Return (X, Y) of the center of cell containing provided text 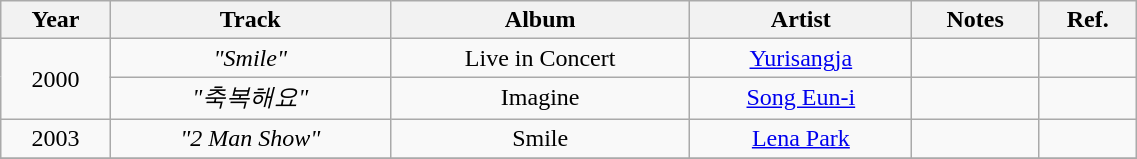
Notes (976, 20)
Yurisangja (801, 58)
Ref. (1087, 20)
Song Eun-i (801, 98)
Imagine (540, 98)
Artist (801, 20)
Track (250, 20)
2000 (56, 80)
Live in Concert (540, 58)
"축복해요" (250, 98)
"Smile" (250, 58)
"2 Man Show" (250, 138)
2003 (56, 138)
Lena Park (801, 138)
Year (56, 20)
Smile (540, 138)
Album (540, 20)
